Return the [X, Y] coordinate for the center point of the cell that contains the specified text.  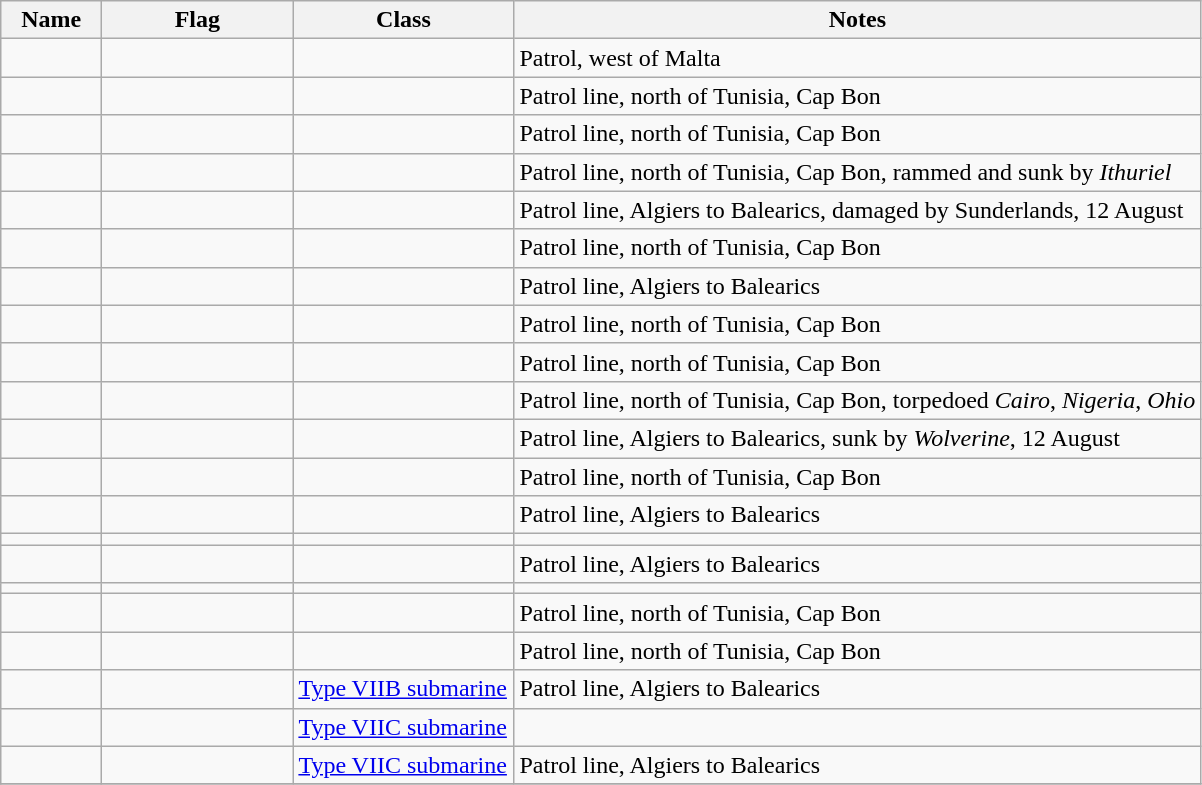
Class [404, 20]
Name [52, 20]
Flag [198, 20]
Patrol, west of Malta [858, 58]
Patrol line, Algiers to Balearics, sunk by Wolverine, 12 August [858, 438]
Type VIIB submarine [404, 689]
Notes [858, 20]
Patrol line, Algiers to Balearics, damaged by Sunderlands, 12 August [858, 210]
Patrol line, north of Tunisia, Cap Bon, torpedoed Cairo, Nigeria, Ohio [858, 400]
Patrol line, north of Tunisia, Cap Bon, rammed and sunk by Ithuriel [858, 172]
